For the text-containing cell, return its midpoint in [X, Y] coordinate format. 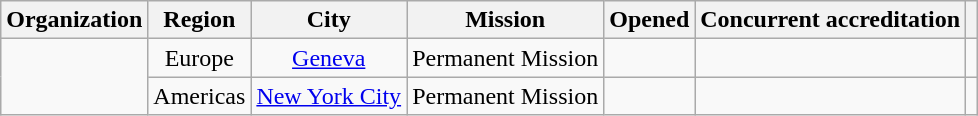
Region [200, 20]
Concurrent accreditation [830, 20]
Geneva [329, 58]
Opened [650, 20]
Organization [74, 20]
New York City [329, 96]
Europe [200, 58]
Mission [506, 20]
City [329, 20]
Americas [200, 96]
